Return (X, Y) of the center of cell containing provided text 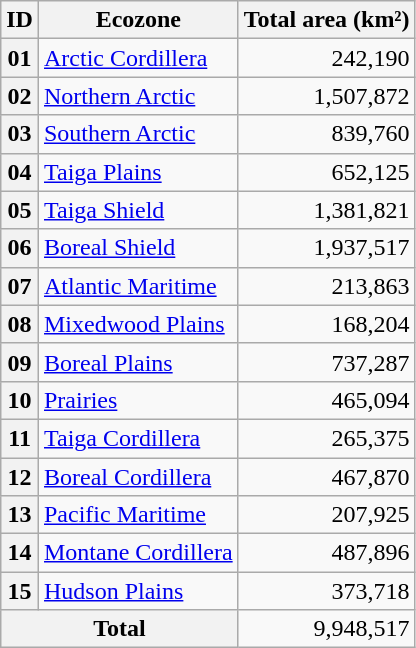
03 (20, 134)
ID (20, 20)
09 (20, 362)
265,375 (326, 438)
1,937,517 (326, 248)
06 (20, 248)
Taiga Shield (138, 210)
1,381,821 (326, 210)
11 (20, 438)
Northern Arctic (138, 96)
207,925 (326, 515)
02 (20, 96)
Boreal Shield (138, 248)
Taiga Plains (138, 172)
Atlantic Maritime (138, 286)
14 (20, 553)
9,948,517 (326, 629)
Total area (km²) (326, 20)
05 (20, 210)
168,204 (326, 324)
Southern Arctic (138, 134)
15 (20, 591)
1,507,872 (326, 96)
Taiga Cordillera (138, 438)
10 (20, 400)
12 (20, 477)
13 (20, 515)
01 (20, 58)
Arctic Cordillera (138, 58)
487,896 (326, 553)
Boreal Cordillera (138, 477)
Hudson Plains (138, 591)
242,190 (326, 58)
Mixedwood Plains (138, 324)
213,863 (326, 286)
Ecozone (138, 20)
467,870 (326, 477)
839,760 (326, 134)
Prairies (138, 400)
652,125 (326, 172)
373,718 (326, 591)
465,094 (326, 400)
07 (20, 286)
04 (20, 172)
Pacific Maritime (138, 515)
Montane Cordillera (138, 553)
Boreal Plains (138, 362)
Total (120, 629)
737,287 (326, 362)
08 (20, 324)
